Determine the [X, Y] coordinate at the center of the cell enclosing the given text.  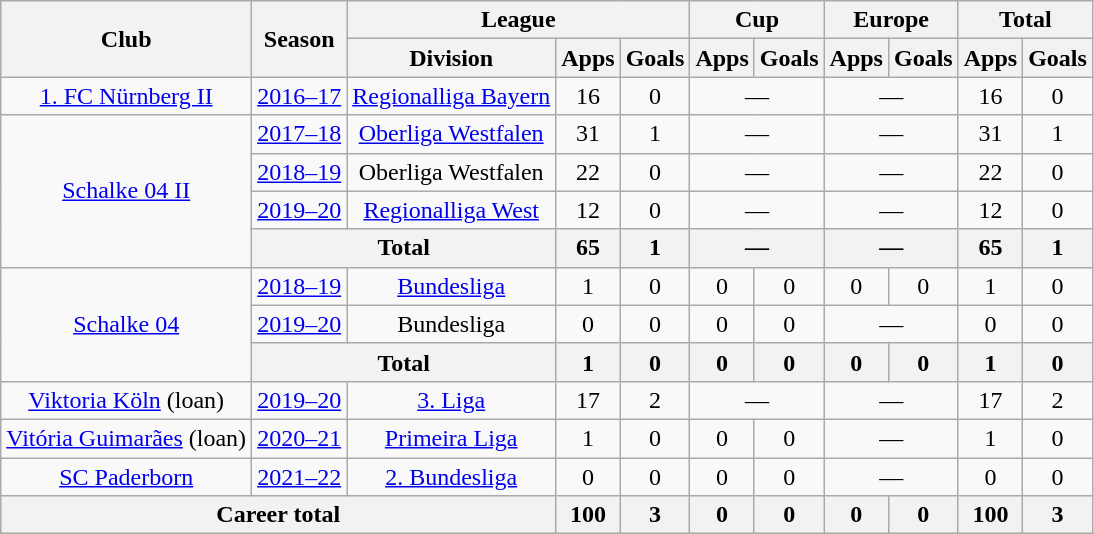
2017–18 [300, 134]
SC Paderborn [126, 477]
Schalke 04 II [126, 191]
Season [300, 39]
Viktoria Köln (loan) [126, 400]
2021–22 [300, 477]
Division [452, 58]
Regionalliga Bayern [452, 96]
3. Liga [452, 400]
Club [126, 39]
Cup [757, 20]
Schalke 04 [126, 324]
1. FC Nürnberg II [126, 96]
League [518, 20]
2. Bundesliga [452, 477]
Regionalliga West [452, 210]
2016–17 [300, 96]
Primeira Liga [452, 438]
Career total [278, 515]
2020–21 [300, 438]
Vitória Guimarães (loan) [126, 438]
Europe [891, 20]
